For the text-containing cell, return its midpoint in (X, Y) coordinate format. 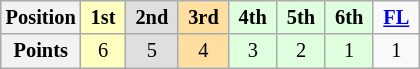
5 (152, 51)
3rd (203, 17)
6 (104, 51)
2 (301, 51)
Points (41, 51)
4 (203, 51)
1st (104, 17)
2nd (152, 17)
Position (41, 17)
5th (301, 17)
3 (253, 51)
6th (349, 17)
4th (253, 17)
FL (396, 17)
